Provide the [X, Y] coordinate of the cell's center where the given text is located.  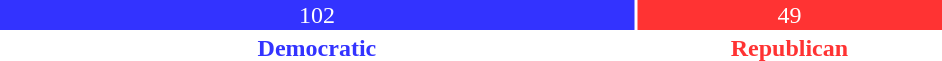
102 [317, 15]
49 [790, 15]
